Provide the (X, Y) coordinate of the cell's center where the given text is located.  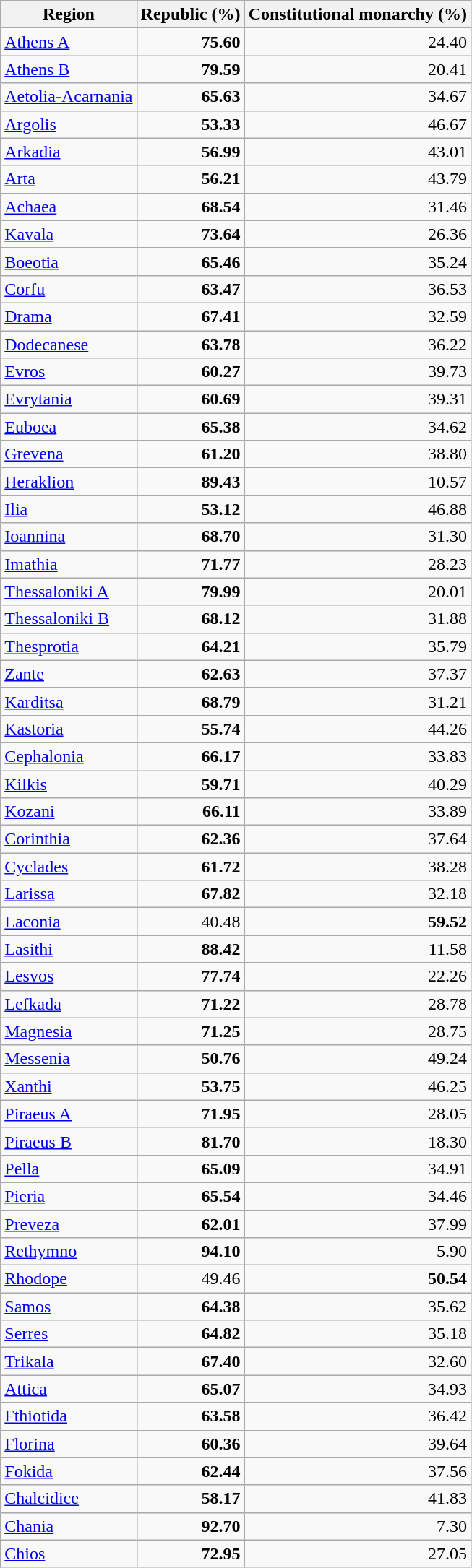
Heraklion (69, 482)
Lesvos (69, 976)
33.89 (357, 812)
Cyclades (69, 867)
Karditsa (69, 701)
38.28 (357, 867)
Piraeus B (69, 1141)
Lasithi (69, 949)
66.11 (191, 812)
28.75 (357, 1031)
61.72 (191, 867)
Arta (69, 179)
Corinthia (69, 839)
28.05 (357, 1114)
64.82 (191, 1334)
61.20 (191, 454)
71.95 (191, 1114)
31.88 (357, 619)
24.40 (357, 42)
55.74 (191, 729)
36.22 (357, 345)
50.54 (357, 1279)
Messenia (69, 1059)
58.17 (191, 1499)
Achaea (69, 207)
Trikala (69, 1361)
68.79 (191, 701)
Arkadia (69, 152)
31.21 (357, 701)
39.64 (357, 1444)
Corfu (69, 289)
92.70 (191, 1526)
33.83 (357, 756)
53.12 (191, 509)
39.73 (357, 372)
32.59 (357, 316)
Evros (69, 372)
53.33 (191, 124)
Larissa (69, 894)
Ilia (69, 509)
Boeotia (69, 261)
34.46 (357, 1196)
Laconia (69, 922)
7.30 (357, 1526)
71.25 (191, 1031)
Athens A (69, 42)
Athens B (69, 69)
79.59 (191, 69)
32.18 (357, 894)
65.63 (191, 97)
Kilkis (69, 784)
60.36 (191, 1444)
Pella (69, 1169)
Thessaloniki B (69, 619)
26.36 (357, 234)
Lefkada (69, 1004)
Serres (69, 1334)
Rhodope (69, 1279)
40.29 (357, 784)
28.23 (357, 564)
Piraeus A (69, 1114)
37.56 (357, 1471)
Dodecanese (69, 345)
34.93 (357, 1389)
Xanthi (69, 1086)
Florina (69, 1444)
75.60 (191, 42)
18.30 (357, 1141)
Argolis (69, 124)
22.26 (357, 976)
62.01 (191, 1224)
89.43 (191, 482)
65.38 (191, 427)
20.41 (357, 69)
46.88 (357, 509)
46.67 (357, 124)
66.17 (191, 756)
68.12 (191, 619)
Ioannina (69, 537)
Thessaloniki A (69, 592)
63.78 (191, 345)
34.67 (357, 97)
63.58 (191, 1416)
5.90 (357, 1252)
62.63 (191, 674)
Cephalonia (69, 756)
38.80 (357, 454)
Magnesia (69, 1031)
50.76 (191, 1059)
56.99 (191, 152)
32.60 (357, 1361)
31.30 (357, 537)
Fthiotida (69, 1416)
Republic (%) (191, 14)
64.38 (191, 1307)
35.18 (357, 1334)
67.41 (191, 316)
88.42 (191, 949)
60.27 (191, 372)
71.77 (191, 564)
41.83 (357, 1499)
36.42 (357, 1416)
Drama (69, 316)
40.48 (191, 922)
11.58 (357, 949)
44.26 (357, 729)
Aetolia-Acarnania (69, 97)
56.21 (191, 179)
39.31 (357, 399)
Zante (69, 674)
Pieria (69, 1196)
68.70 (191, 537)
37.37 (357, 674)
20.01 (357, 592)
31.46 (357, 207)
79.99 (191, 592)
Rethymno (69, 1252)
Kavala (69, 234)
68.54 (191, 207)
Constitutional monarchy (%) (357, 14)
34.91 (357, 1169)
Imathia (69, 564)
59.52 (357, 922)
53.75 (191, 1086)
Kastoria (69, 729)
72.95 (191, 1554)
10.57 (357, 482)
Kozani (69, 812)
28.78 (357, 1004)
Samos (69, 1307)
35.62 (357, 1307)
49.46 (191, 1279)
81.70 (191, 1141)
Evrytania (69, 399)
Chalcidice (69, 1499)
34.62 (357, 427)
60.69 (191, 399)
65.54 (191, 1196)
67.40 (191, 1361)
43.79 (357, 179)
62.36 (191, 839)
46.25 (357, 1086)
35.79 (357, 646)
Thesprotia (69, 646)
71.22 (191, 1004)
Chania (69, 1526)
77.74 (191, 976)
37.64 (357, 839)
Preveza (69, 1224)
43.01 (357, 152)
65.07 (191, 1389)
Region (69, 14)
Fokida (69, 1471)
37.99 (357, 1224)
67.82 (191, 894)
35.24 (357, 261)
65.46 (191, 261)
Euboea (69, 427)
63.47 (191, 289)
36.53 (357, 289)
49.24 (357, 1059)
64.21 (191, 646)
Grevena (69, 454)
Attica (69, 1389)
62.44 (191, 1471)
73.64 (191, 234)
Chios (69, 1554)
94.10 (191, 1252)
65.09 (191, 1169)
59.71 (191, 784)
27.05 (357, 1554)
